For the text-containing cell, return its midpoint in (x, y) coordinate format. 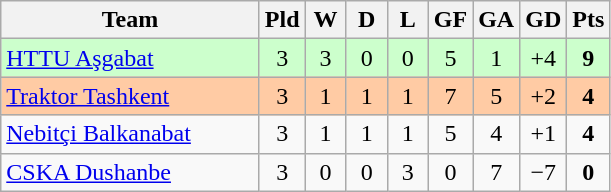
9 (588, 58)
HTTU Aşgabat (130, 58)
L (408, 20)
Traktor Tashkent (130, 96)
D (366, 20)
W (326, 20)
Pld (282, 20)
Team (130, 20)
CSKA Dushanbe (130, 172)
+4 (544, 58)
GA (496, 20)
GF (450, 20)
−7 (544, 172)
+2 (544, 96)
GD (544, 20)
Nebitçi Balkanabat (130, 134)
Pts (588, 20)
+1 (544, 134)
